Output the (X, Y) coordinate of the center of the cell containing the given text.  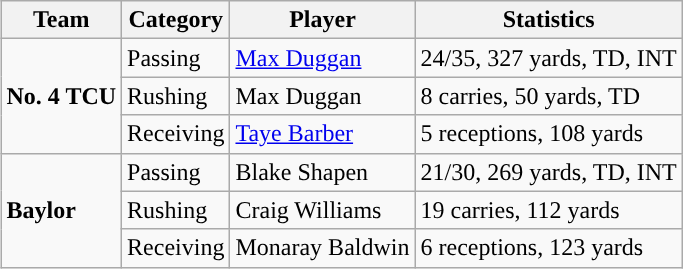
Player (322, 20)
No. 4 TCU (62, 96)
Team (62, 20)
Statistics (548, 20)
Category (176, 20)
6 receptions, 123 yards (548, 248)
19 carries, 112 yards (548, 210)
24/35, 327 yards, TD, INT (548, 58)
Taye Barber (322, 134)
8 carries, 50 yards, TD (548, 96)
21/30, 269 yards, TD, INT (548, 172)
Blake Shapen (322, 172)
5 receptions, 108 yards (548, 134)
Monaray Baldwin (322, 248)
Craig Williams (322, 210)
Baylor (62, 210)
